Search for the cell housing the specified text and yield its (x, y) center coordinate. 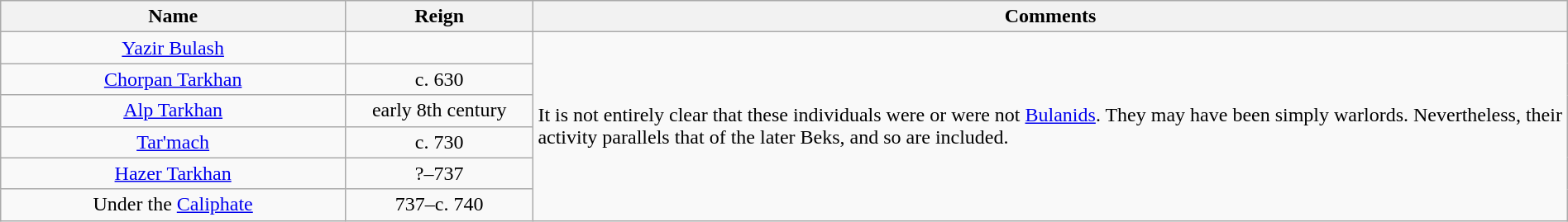
Comments (1050, 17)
737–c. 740 (440, 205)
c. 730 (440, 142)
Hazer Tarkhan (174, 173)
early 8th century (440, 111)
Tar'mach (174, 142)
c. 630 (440, 79)
Name (174, 17)
Under the Caliphate (174, 205)
Yazir Bulash (174, 48)
Reign (440, 17)
Alp Tarkhan (174, 111)
?–737 (440, 173)
Chorpan Tarkhan (174, 79)
